Determine the (X, Y) coordinate at the center of the cell enclosing the given text.  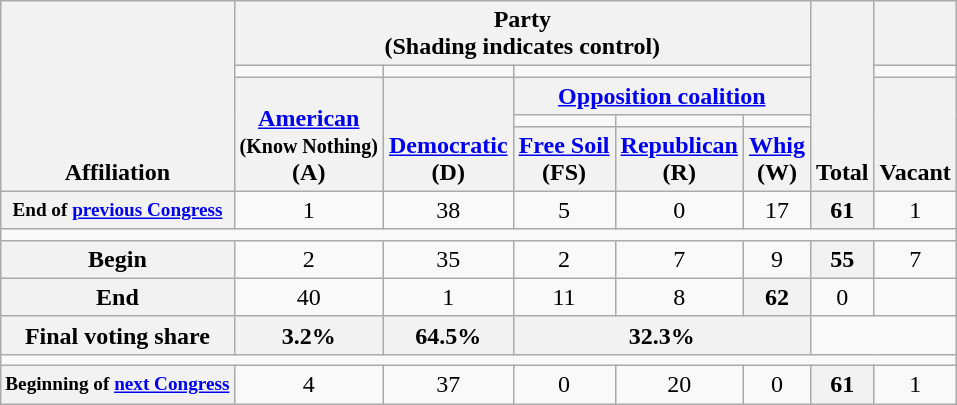
11 (564, 297)
American(Know Nothing)(A) (308, 134)
3.2% (308, 335)
End (118, 297)
17 (776, 210)
Democratic(D) (448, 134)
40 (308, 297)
Opposition coalition (662, 96)
Begin (118, 259)
20 (679, 384)
8 (679, 297)
37 (448, 384)
Affiliation (118, 96)
Total (843, 96)
Party (Shading indicates control) (522, 34)
Republican(R) (679, 158)
Vacant (915, 134)
4 (308, 384)
55 (843, 259)
Final voting share (118, 335)
32.3% (662, 335)
64.5% (448, 335)
38 (448, 210)
35 (448, 259)
End of previous Congress (118, 210)
Whig(W) (776, 158)
Free Soil(FS) (564, 158)
62 (776, 297)
Beginning of next Congress (118, 384)
5 (564, 210)
9 (776, 259)
